Detect which cell encompasses the target text, then output its [X, Y] center coordinate. 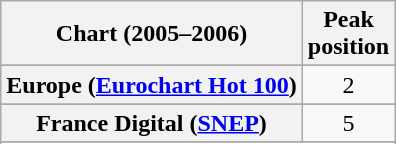
2 [348, 85]
Peakposition [348, 34]
5 [348, 123]
Europe (Eurochart Hot 100) [152, 85]
France Digital (SNEP) [152, 123]
Chart (2005–2006) [152, 34]
